Detect which cell encompasses the target text, then output its [X, Y] center coordinate. 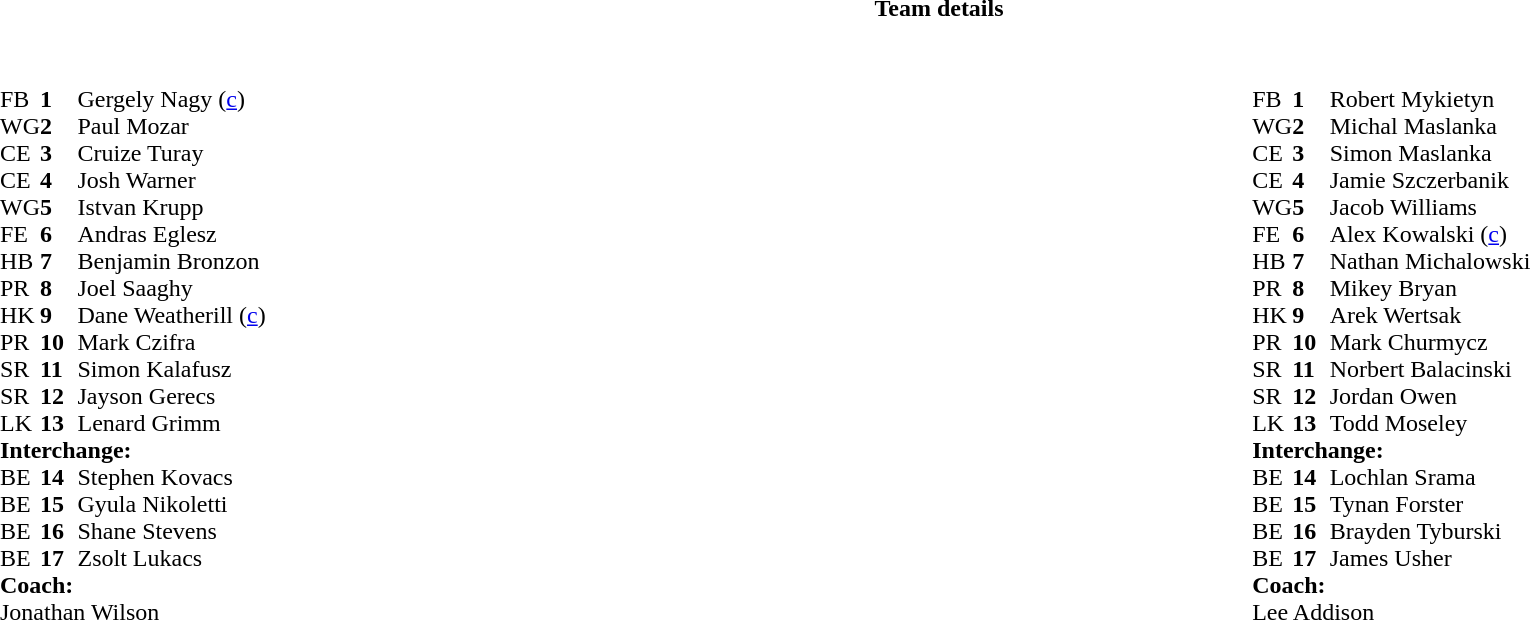
Cruize Turay [171, 154]
Istvan Krupp [171, 208]
Shane Stevens [171, 532]
Gergely Nagy (c) [171, 100]
Andras Eglesz [171, 234]
Dane Weatherill (c) [171, 316]
Stephen Kovacs [171, 478]
Simon Kalafusz [171, 370]
Jayson Gerecs [171, 396]
Joel Saaghy [171, 288]
Mark Czifra [171, 342]
Benjamin Bronzon [171, 262]
Lenard Grimm [171, 424]
Josh Warner [171, 180]
Gyula Nikoletti [171, 504]
Zsolt Lukacs [171, 558]
Paul Mozar [171, 126]
